Extract the (X, Y) coordinate from the center of the cell holding the provided text.  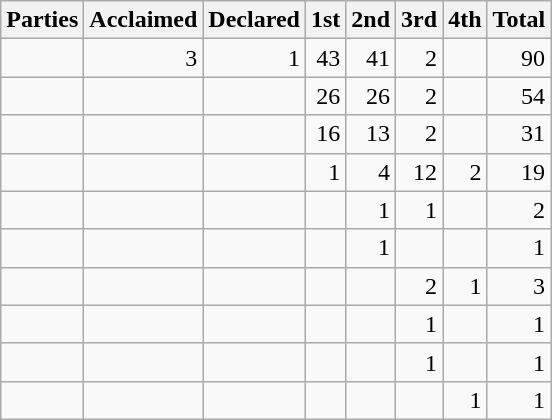
4 (371, 172)
13 (371, 134)
1st (325, 20)
31 (519, 134)
41 (371, 58)
Parties (42, 20)
Acclaimed (144, 20)
43 (325, 58)
16 (325, 134)
19 (519, 172)
54 (519, 96)
90 (519, 58)
12 (420, 172)
2nd (371, 20)
Total (519, 20)
4th (465, 20)
3rd (420, 20)
Declared (254, 20)
